Capture the cell that displays the provided text and extract its (x, y) central coordinate. 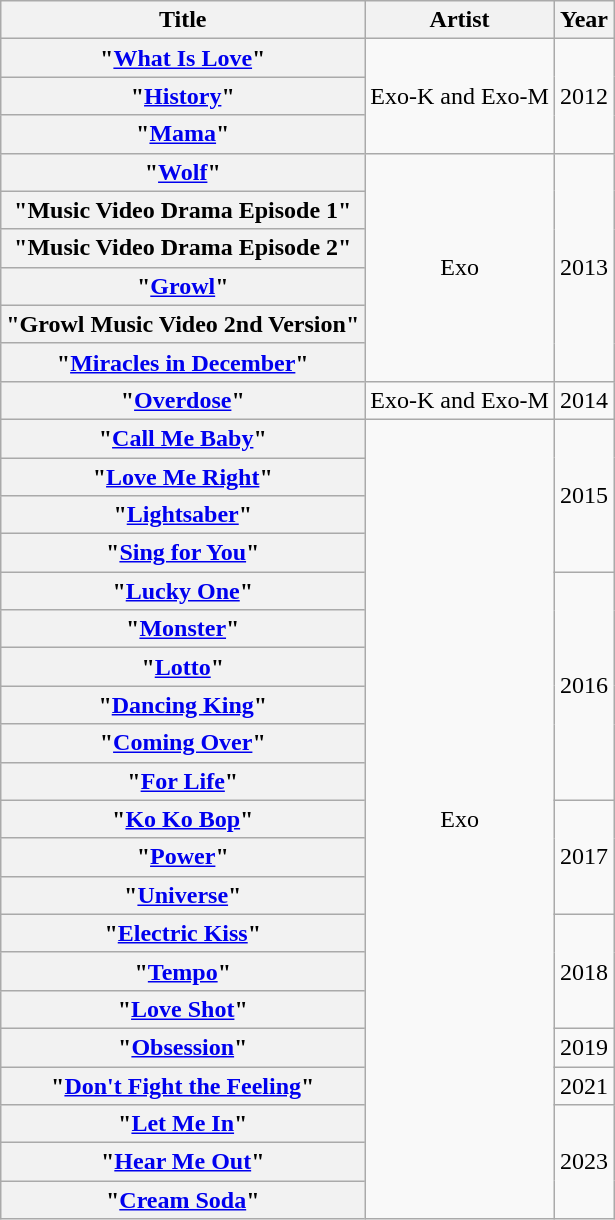
2017 (584, 857)
"What Is Love" (183, 58)
"History" (183, 96)
"Lucky One" (183, 591)
Artist (460, 20)
"Coming Over" (183, 743)
"Cream Soda" (183, 1200)
"Hear Me Out" (183, 1162)
"Power" (183, 857)
"For Life" (183, 781)
"Growl Music Video 2nd Version" (183, 324)
2012 (584, 96)
2019 (584, 1047)
2016 (584, 686)
2018 (584, 971)
"Electric Kiss" (183, 933)
"Growl" (183, 286)
"Miracles in December" (183, 362)
"Monster" (183, 629)
"Let Me In" (183, 1124)
"Wolf" (183, 172)
2015 (584, 495)
"Don't Fight the Feeling" (183, 1085)
2023 (584, 1162)
"Mama" (183, 134)
2013 (584, 267)
"Lightsaber" (183, 515)
"Call Me Baby" (183, 438)
"Love Me Right" (183, 477)
"Tempo" (183, 971)
2014 (584, 400)
"Obsession" (183, 1047)
Year (584, 20)
"Music Video Drama Episode 2" (183, 248)
"Overdose" (183, 400)
"Love Shot" (183, 1009)
2021 (584, 1085)
"Lotto" (183, 667)
"Ko Ko Bop" (183, 819)
Title (183, 20)
"Sing for You" (183, 553)
"Dancing King" (183, 705)
"Universe" (183, 895)
"Music Video Drama Episode 1" (183, 210)
